Pinpoint the cell where the given text exists, returning its [X, Y] midpoint coordinate. 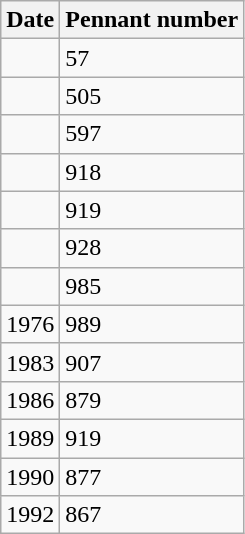
867 [152, 515]
918 [152, 172]
Pennant number [152, 20]
877 [152, 477]
57 [152, 58]
1990 [30, 477]
907 [152, 362]
Date [30, 20]
1989 [30, 438]
597 [152, 134]
1986 [30, 400]
505 [152, 96]
989 [152, 324]
879 [152, 400]
1992 [30, 515]
928 [152, 248]
1983 [30, 362]
985 [152, 286]
1976 [30, 324]
